Extract the (x, y) coordinate from the center of the cell holding the provided text.  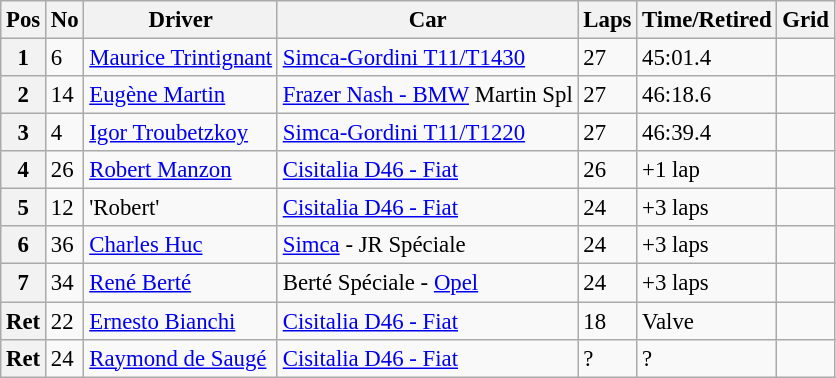
22 (65, 321)
34 (65, 283)
Simca-Gordini T11/T1220 (428, 133)
René Berté (180, 283)
Pos (24, 20)
Driver (180, 20)
Time/Retired (707, 20)
No (65, 20)
45:01.4 (707, 58)
Simca-Gordini T11/T1430 (428, 58)
14 (65, 95)
12 (65, 208)
Eugène Martin (180, 95)
Raymond de Saugé (180, 358)
+1 lap (707, 170)
Robert Manzon (180, 170)
18 (608, 321)
Valve (707, 321)
Ernesto Bianchi (180, 321)
Charles Huc (180, 245)
1 (24, 58)
Frazer Nash - BMW Martin Spl (428, 95)
36 (65, 245)
Laps (608, 20)
7 (24, 283)
3 (24, 133)
Maurice Trintignant (180, 58)
46:39.4 (707, 133)
2 (24, 95)
46:18.6 (707, 95)
Simca - JR Spéciale (428, 245)
Igor Troubetzkoy (180, 133)
5 (24, 208)
Car (428, 20)
Berté Spéciale - Opel (428, 283)
Grid (806, 20)
'Robert' (180, 208)
